Provide the (x, y) coordinate of the cell's center where the given text is located.  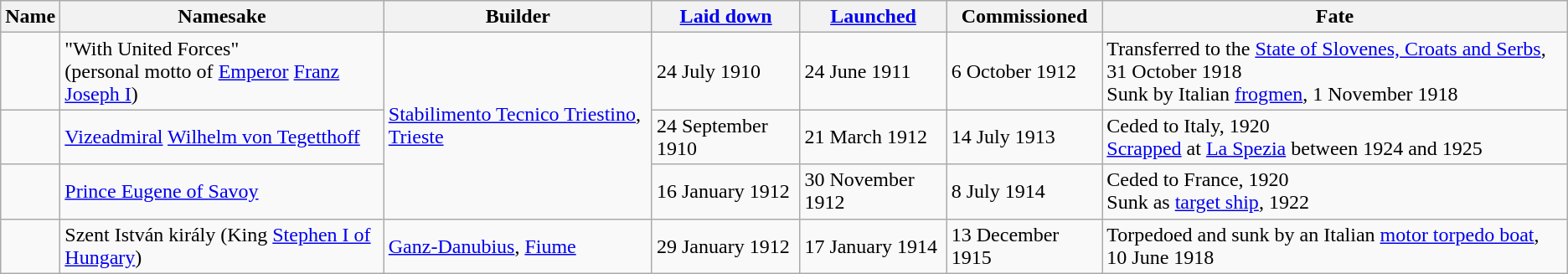
Commissioned (1024, 17)
Prince Eugene of Savoy (222, 191)
13 December 1915 (1024, 246)
6 October 1912 (1024, 71)
17 January 1914 (873, 246)
Ceded to Italy, 1920Scrapped at La Spezia between 1924 and 1925 (1335, 137)
Vizeadmiral Wilhelm von Tegetthoff (222, 137)
Szent István király (King Stephen I of Hungary) (222, 246)
Name (30, 17)
Ceded to France, 1920Sunk as target ship, 1922 (1335, 191)
29 January 1912 (725, 246)
Torpedoed and sunk by an Italian motor torpedo boat, 10 June 1918 (1335, 246)
21 March 1912 (873, 137)
24 June 1911 (873, 71)
Stabilimento Tecnico Triestino, Trieste (518, 126)
Launched (873, 17)
24 July 1910 (725, 71)
Laid down (725, 17)
30 November 1912 (873, 191)
8 July 1914 (1024, 191)
Builder (518, 17)
14 July 1913 (1024, 137)
Fate (1335, 17)
"With United Forces"(personal motto of Emperor Franz Joseph I) (222, 71)
Transferred to the State of Slovenes, Croats and Serbs, 31 October 1918Sunk by Italian frogmen, 1 November 1918 (1335, 71)
Namesake (222, 17)
24 September 1910 (725, 137)
16 January 1912 (725, 191)
Ganz-Danubius, Fiume (518, 246)
